Capture the cell that displays the provided text and extract its (X, Y) central coordinate. 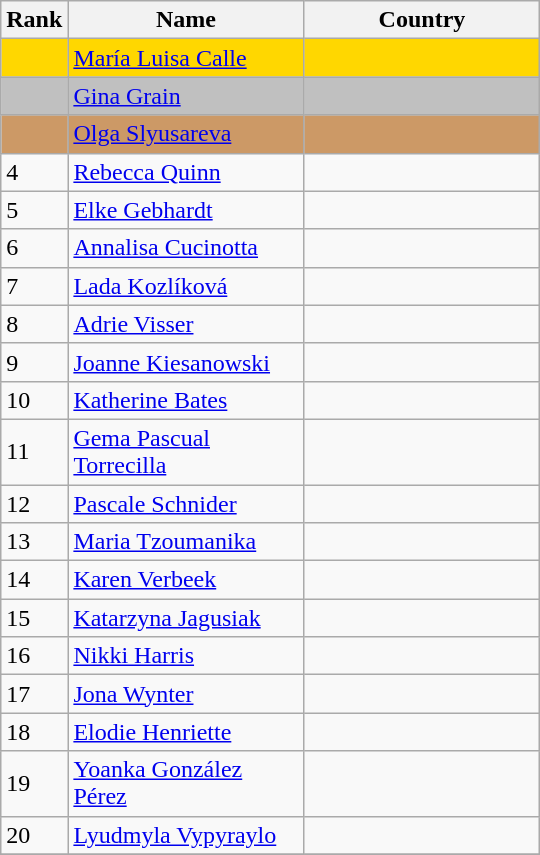
Adrie Visser (186, 324)
Karen Verbeek (186, 580)
Rank (34, 20)
14 (34, 580)
Rebecca Quinn (186, 172)
Lyudmyla Vypyraylo (186, 835)
4 (34, 172)
Joanne Kiesanowski (186, 362)
Elke Gebhardt (186, 210)
8 (34, 324)
5 (34, 210)
Lada Kozlíková (186, 286)
Katarzyna Jagusiak (186, 618)
Elodie Henriette (186, 732)
10 (34, 400)
15 (34, 618)
Katherine Bates (186, 400)
18 (34, 732)
Country (422, 20)
Nikki Harris (186, 656)
7 (34, 286)
Gema Pascual Torrecilla (186, 452)
17 (34, 694)
Jona Wynter (186, 694)
12 (34, 503)
19 (34, 784)
Gina Grain (186, 96)
13 (34, 542)
Annalisa Cucinotta (186, 248)
11 (34, 452)
Maria Tzoumanika (186, 542)
16 (34, 656)
María Luisa Calle (186, 58)
6 (34, 248)
9 (34, 362)
Yoanka González Pérez (186, 784)
Olga Slyusareva (186, 134)
20 (34, 835)
Name (186, 20)
Pascale Schnider (186, 503)
